Scan for the cell matching the given text and deliver its (X, Y) coordinate at center. 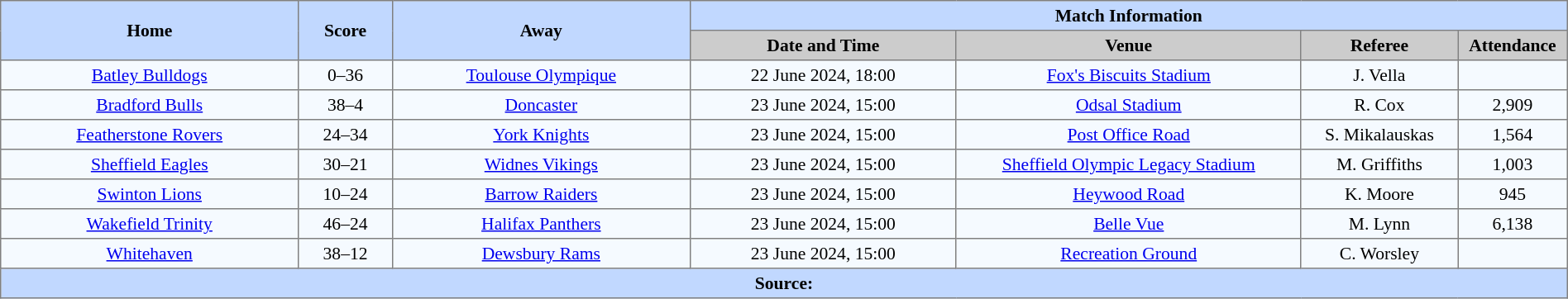
Away (541, 31)
Bradford Bulls (150, 105)
Widnes Vikings (541, 164)
Heywood Road (1128, 194)
Source: (784, 283)
K. Moore (1379, 194)
Recreation Ground (1128, 254)
24–34 (346, 135)
Venue (1128, 45)
Home (150, 31)
York Knights (541, 135)
2,909 (1513, 105)
38–4 (346, 105)
945 (1513, 194)
Sheffield Eagles (150, 164)
Score (346, 31)
1,003 (1513, 164)
Halifax Panthers (541, 224)
Toulouse Olympique (541, 75)
Fox's Biscuits Stadium (1128, 75)
Swinton Lions (150, 194)
6,138 (1513, 224)
1,564 (1513, 135)
Batley Bulldogs (150, 75)
J. Vella (1379, 75)
Match Information (1128, 16)
Dewsbury Rams (541, 254)
Date and Time (823, 45)
Whitehaven (150, 254)
Wakefield Trinity (150, 224)
R. Cox (1379, 105)
Doncaster (541, 105)
Attendance (1513, 45)
46–24 (346, 224)
S. Mikalauskas (1379, 135)
M. Griffiths (1379, 164)
38–12 (346, 254)
Featherstone Rovers (150, 135)
Referee (1379, 45)
Post Office Road (1128, 135)
C. Worsley (1379, 254)
22 June 2024, 18:00 (823, 75)
10–24 (346, 194)
M. Lynn (1379, 224)
Barrow Raiders (541, 194)
Odsal Stadium (1128, 105)
0–36 (346, 75)
Belle Vue (1128, 224)
Sheffield Olympic Legacy Stadium (1128, 164)
30–21 (346, 164)
